Detect which cell encompasses the target text, then output its [X, Y] center coordinate. 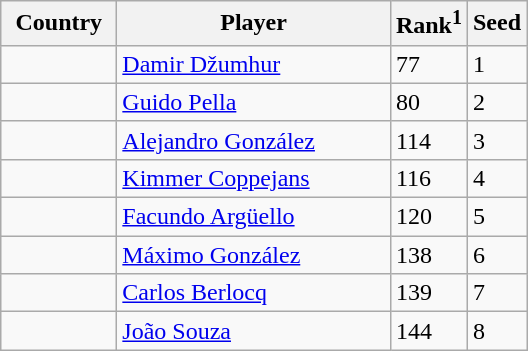
Rank1 [428, 24]
Damir Džumhur [254, 64]
Facundo Argüello [254, 217]
120 [428, 217]
138 [428, 255]
2 [496, 102]
139 [428, 293]
Carlos Berlocq [254, 293]
6 [496, 255]
João Souza [254, 331]
116 [428, 178]
80 [428, 102]
144 [428, 331]
7 [496, 293]
Player [254, 24]
8 [496, 331]
1 [496, 64]
Kimmer Coppejans [254, 178]
Alejandro González [254, 140]
77 [428, 64]
Country [59, 24]
3 [496, 140]
5 [496, 217]
114 [428, 140]
Guido Pella [254, 102]
Máximo González [254, 255]
Seed [496, 24]
4 [496, 178]
